Scan for the cell matching the given text and deliver its (X, Y) coordinate at center. 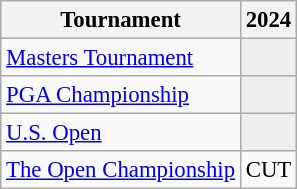
2024 (268, 20)
PGA Championship (121, 95)
Masters Tournament (121, 58)
Tournament (121, 20)
CUT (268, 170)
U.S. Open (121, 133)
The Open Championship (121, 170)
